Output the (X, Y) coordinate of the center of the cell containing the given text.  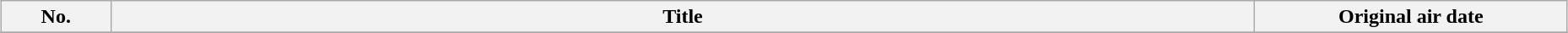
No. (56, 17)
Original air date (1411, 17)
Title (683, 17)
